Identify which cell holds the provided text, then report its [x, y] central coordinate. 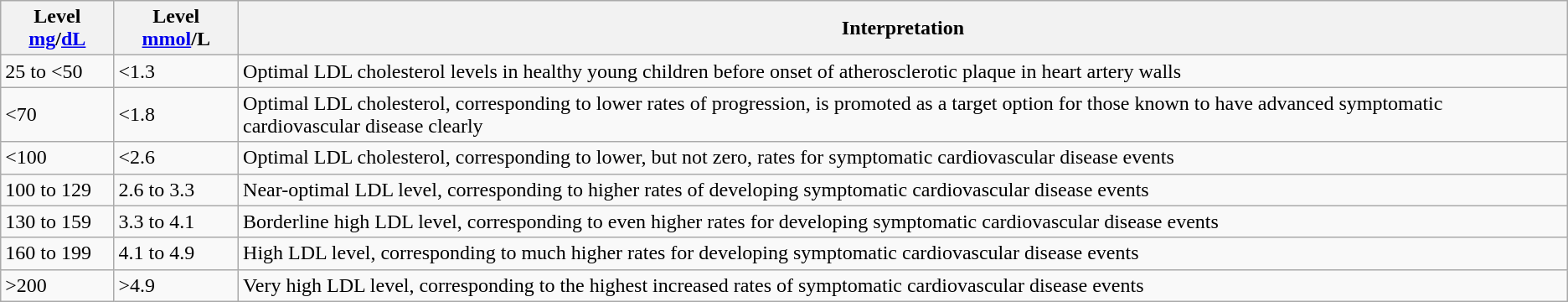
Optimal LDL cholesterol levels in healthy young children before onset of atherosclerotic plaque in heart artery walls [903, 71]
4.1 to 4.9 [176, 253]
2.6 to 3.3 [176, 190]
<100 [57, 158]
Near-optimal LDL level, corresponding to higher rates of developing symptomatic cardiovascular disease events [903, 190]
>4.9 [176, 285]
<2.6 [176, 158]
25 to <50 [57, 71]
Optimal LDL cholesterol, corresponding to lower, but not zero, rates for symptomatic cardiovascular disease events [903, 158]
<1.3 [176, 71]
Very high LDL level, corresponding to the highest increased rates of symptomatic cardiovascular disease events [903, 285]
3.3 to 4.1 [176, 221]
High LDL level, corresponding to much higher rates for developing symptomatic cardiovascular disease events [903, 253]
Borderline high LDL level, corresponding to even higher rates for developing symptomatic cardiovascular disease events [903, 221]
<70 [57, 114]
Level mg/dL [57, 29]
Level mmol/L [176, 29]
100 to 129 [57, 190]
Interpretation [903, 29]
>200 [57, 285]
<1.8 [176, 114]
160 to 199 [57, 253]
130 to 159 [57, 221]
